Capture the cell that displays the provided text and extract its (x, y) central coordinate. 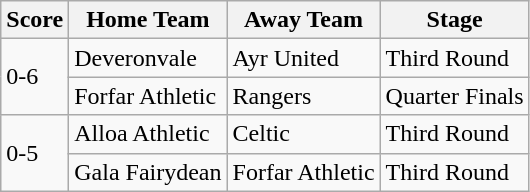
Score (35, 20)
0-6 (35, 77)
Away Team (304, 20)
Alloa Athletic (148, 134)
Stage (454, 20)
Deveronvale (148, 58)
Ayr United (304, 58)
Quarter Finals (454, 96)
Rangers (304, 96)
Home Team (148, 20)
0-5 (35, 153)
Celtic (304, 134)
Gala Fairydean (148, 172)
